Pinpoint the cell where the given text exists, returning its (X, Y) midpoint coordinate. 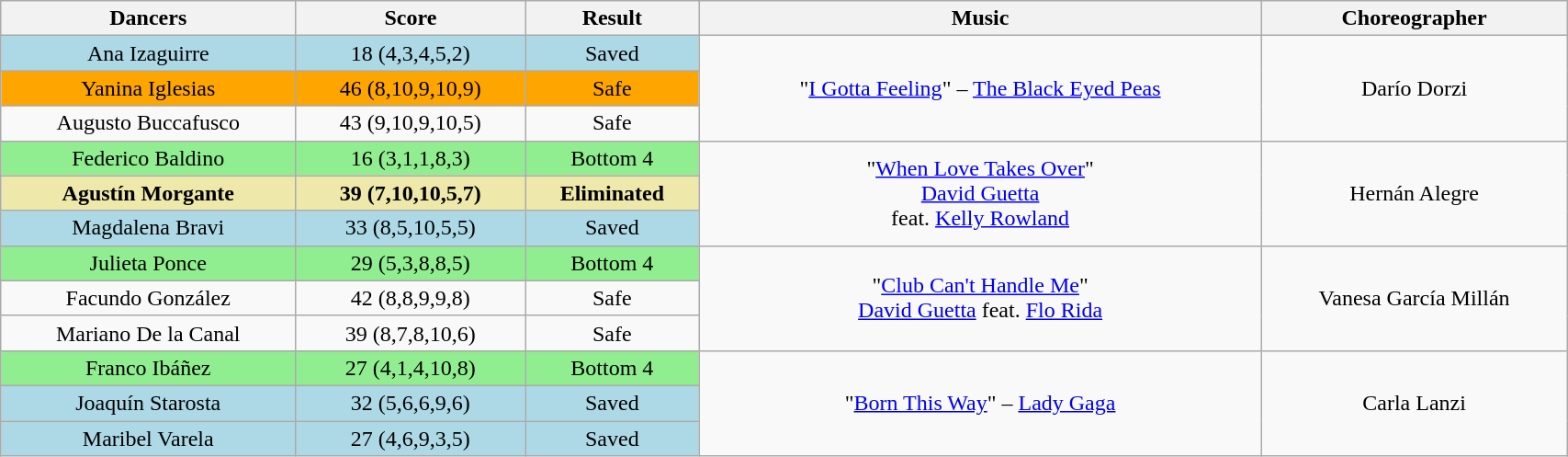
27 (4,1,4,10,8) (411, 368)
29 (5,3,8,8,5) (411, 263)
Franco Ibáñez (149, 368)
Mariano De la Canal (149, 333)
Facundo González (149, 298)
"Club Can't Handle Me" David Guetta feat. Flo Rida (981, 298)
Agustín Morgante (149, 193)
"Born This Way" – Lady Gaga (981, 403)
Music (981, 18)
Score (411, 18)
32 (5,6,6,9,6) (411, 403)
Yanina Iglesias (149, 88)
18 (4,3,4,5,2) (411, 53)
Federico Baldino (149, 158)
43 (9,10,9,10,5) (411, 123)
Magdalena Bravi (149, 228)
39 (7,10,10,5,7) (411, 193)
27 (4,6,9,3,5) (411, 439)
42 (8,8,9,9,8) (411, 298)
Joaquín Starosta (149, 403)
33 (8,5,10,5,5) (411, 228)
"When Love Takes Over"David Guetta feat. Kelly Rowland (981, 193)
Eliminated (612, 193)
Result (612, 18)
"I Gotta Feeling" – The Black Eyed Peas (981, 88)
Ana Izaguirre (149, 53)
Choreographer (1415, 18)
16 (3,1,1,8,3) (411, 158)
46 (8,10,9,10,9) (411, 88)
Hernán Alegre (1415, 193)
Darío Dorzi (1415, 88)
Julieta Ponce (149, 263)
Maribel Varela (149, 439)
Augusto Buccafusco (149, 123)
Vanesa García Millán (1415, 298)
Carla Lanzi (1415, 403)
39 (8,7,8,10,6) (411, 333)
Dancers (149, 18)
